Search for the cell housing the specified text and yield its (x, y) center coordinate. 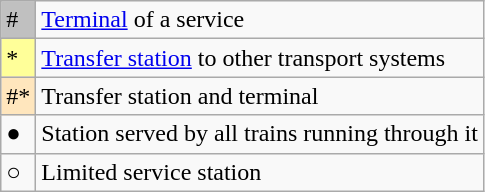
Station served by all trains running through it (260, 134)
○ (18, 172)
#* (18, 96)
● (18, 134)
# (18, 20)
Transfer station and terminal (260, 96)
Limited service station (260, 172)
Transfer station to other transport systems (260, 58)
* (18, 58)
Terminal of a service (260, 20)
